Extract the [X, Y] coordinate from the center of the cell holding the provided text.  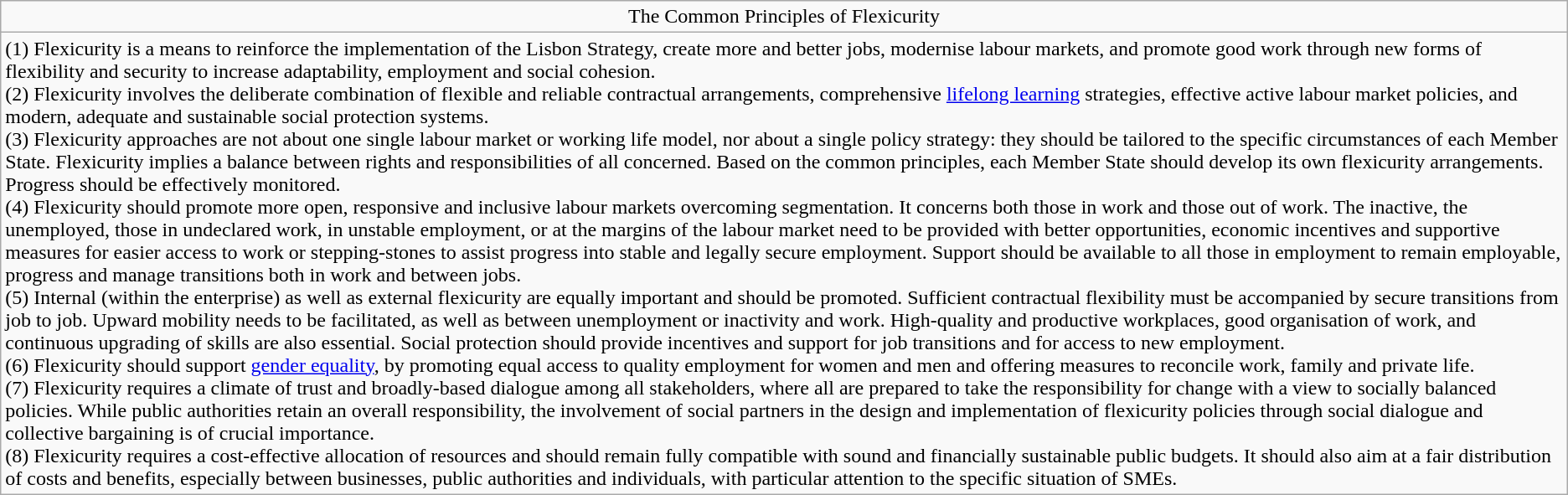
The Common Principles of Flexicurity [784, 17]
